Return [x, y] of the center of cell containing provided text 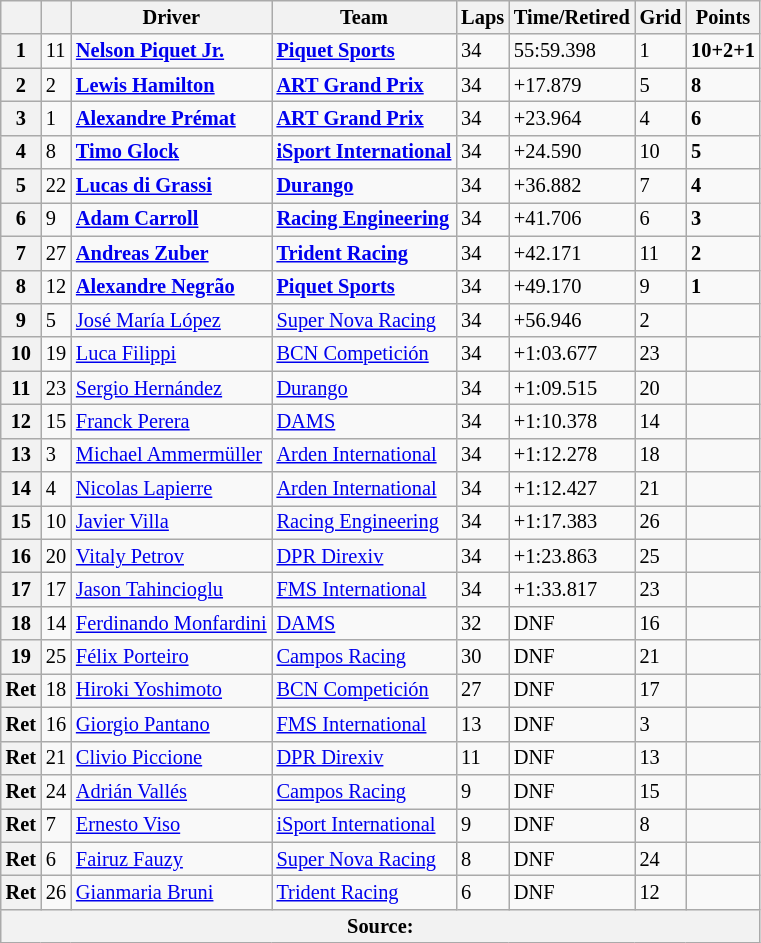
55:59.398 [572, 51]
Franck Perera [172, 421]
Michael Ammermüller [172, 455]
Source: [380, 926]
+1:10.378 [572, 421]
Clivio Piccione [172, 758]
22 [56, 186]
Jason Tahincioglu [172, 589]
Javier Villa [172, 522]
Driver [172, 17]
Alexandre Prémat [172, 118]
+24.590 [572, 152]
Ferdinando Monfardini [172, 623]
10+2+1 [723, 51]
Gianmaria Bruni [172, 892]
32 [482, 623]
Sergio Hernández [172, 388]
+17.879 [572, 85]
+42.171 [572, 253]
+1:33.817 [572, 589]
Hiroki Yoshimoto [172, 690]
Team [364, 17]
Andreas Zuber [172, 253]
Nicolas Lapierre [172, 489]
+56.946 [572, 320]
+41.706 [572, 219]
Ernesto Viso [172, 825]
Time/Retired [572, 17]
+1:12.427 [572, 489]
+1:12.278 [572, 455]
Félix Porteiro [172, 657]
Lucas di Grassi [172, 186]
Grid [661, 17]
+1:17.383 [572, 522]
+23.964 [572, 118]
Fairuz Fauzy [172, 859]
+1:03.677 [572, 354]
Giorgio Pantano [172, 724]
Lewis Hamilton [172, 85]
+1:23.863 [572, 556]
Luca Filippi [172, 354]
Timo Glock [172, 152]
Adrián Vallés [172, 791]
Nelson Piquet Jr. [172, 51]
Vitaly Petrov [172, 556]
30 [482, 657]
+1:09.515 [572, 388]
Alexandre Negrão [172, 287]
Laps [482, 17]
+36.882 [572, 186]
+49.170 [572, 287]
José María López [172, 320]
Points [723, 17]
Adam Carroll [172, 219]
